From the cell containing the given text, extract its center point as [x, y] coordinate. 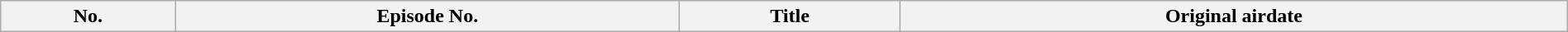
Original airdate [1234, 16]
Episode No. [427, 16]
No. [88, 16]
Title [791, 16]
